Locate the cell with the specified text and output its (X, Y) center coordinate. 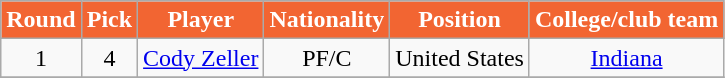
4 (109, 58)
Player (201, 20)
1 (41, 58)
Pick (109, 20)
United States (460, 58)
Nationality (327, 20)
PF/C (327, 58)
College/club team (626, 20)
Round (41, 20)
Cody Zeller (201, 58)
Indiana (626, 58)
Position (460, 20)
